Find where the given text appears and provide that cell's center as [x, y] coordinate. 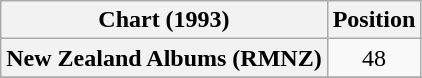
New Zealand Albums (RMNZ) [164, 58]
Chart (1993) [164, 20]
Position [374, 20]
48 [374, 58]
